Search for the cell housing the specified text and yield its (X, Y) center coordinate. 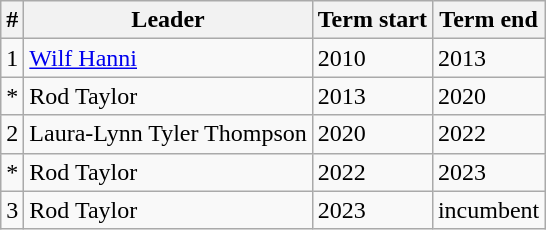
Leader (168, 20)
incumbent (488, 210)
3 (12, 210)
# (12, 20)
2 (12, 134)
2010 (372, 58)
1 (12, 58)
Term start (372, 20)
Wilf Hanni (168, 58)
Laura-Lynn Tyler Thompson (168, 134)
Term end (488, 20)
